Provide the [x, y] coordinate of the cell's center where the given text is located.  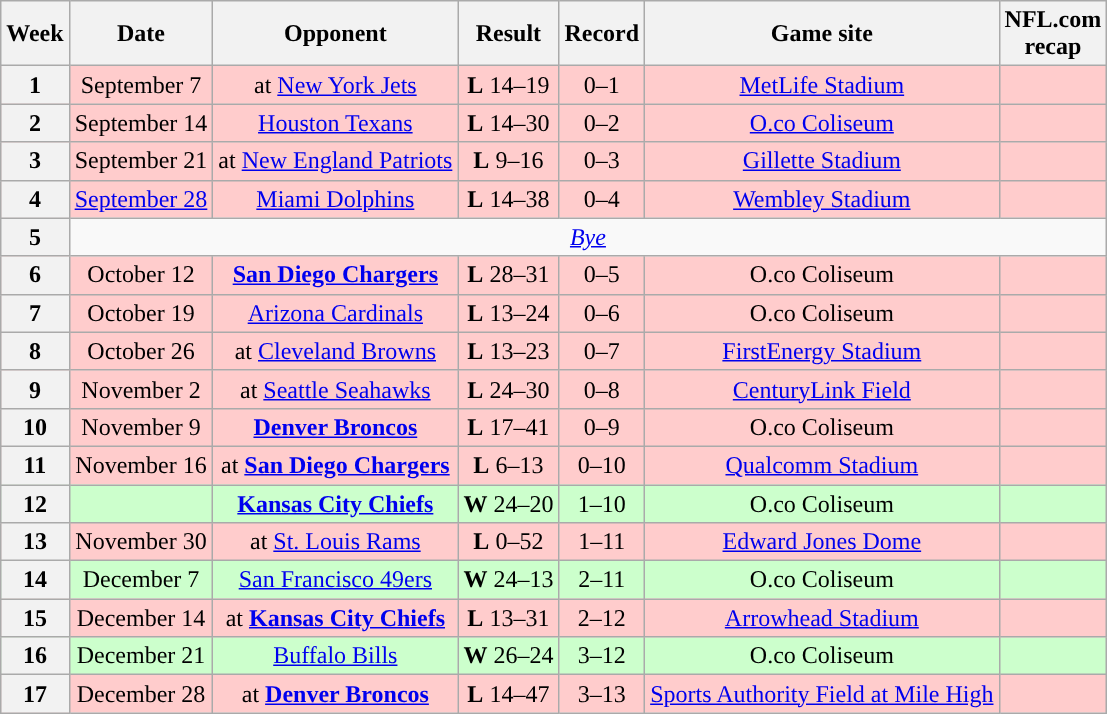
Qualcomm Stadium [822, 465]
1 [35, 85]
6 [35, 275]
Denver Broncos [336, 427]
W 26–24 [508, 656]
0–9 [602, 427]
8 [35, 351]
16 [35, 656]
September 21 [141, 161]
10 [35, 427]
L 14–30 [508, 123]
CenturyLink Field [822, 389]
Gillette Stadium [822, 161]
Miami Dolphins [336, 199]
December 28 [141, 694]
W 24–20 [508, 503]
1–10 [602, 503]
MetLife Stadium [822, 85]
0–4 [602, 199]
Record [602, 34]
3–12 [602, 656]
September 28 [141, 199]
L 13–24 [508, 313]
September 7 [141, 85]
11 [35, 465]
L 9–16 [508, 161]
W 24–13 [508, 580]
November 16 [141, 465]
0–3 [602, 161]
October 19 [141, 313]
at Denver Broncos [336, 694]
at New York Jets [336, 85]
San Francisco 49ers [336, 580]
Houston Texans [336, 123]
at St. Louis Rams [336, 542]
2–12 [602, 618]
November 30 [141, 542]
NFL.comrecap [1053, 34]
November 2 [141, 389]
October 26 [141, 351]
4 [35, 199]
L 17–41 [508, 427]
L 14–47 [508, 694]
Kansas City Chiefs [336, 503]
2 [35, 123]
L 13–31 [508, 618]
12 [35, 503]
Bye [588, 237]
5 [35, 237]
13 [35, 542]
Result [508, 34]
San Diego Chargers [336, 275]
14 [35, 580]
0–7 [602, 351]
November 9 [141, 427]
at Seattle Seahawks [336, 389]
L 0–52 [508, 542]
Arizona Cardinals [336, 313]
October 12 [141, 275]
December 21 [141, 656]
December 7 [141, 580]
at Kansas City Chiefs [336, 618]
Opponent [336, 34]
L 14–19 [508, 85]
Arrowhead Stadium [822, 618]
Week [35, 34]
L 24–30 [508, 389]
0–8 [602, 389]
0–10 [602, 465]
1–11 [602, 542]
0–5 [602, 275]
FirstEnergy Stadium [822, 351]
Edward Jones Dome [822, 542]
Game site [822, 34]
Buffalo Bills [336, 656]
3–13 [602, 694]
at New England Patriots [336, 161]
at Cleveland Browns [336, 351]
0–1 [602, 85]
L 28–31 [508, 275]
17 [35, 694]
L 6–13 [508, 465]
3 [35, 161]
Sports Authority Field at Mile High [822, 694]
Wembley Stadium [822, 199]
December 14 [141, 618]
9 [35, 389]
7 [35, 313]
L 13–23 [508, 351]
September 14 [141, 123]
L 14–38 [508, 199]
Date [141, 34]
0–2 [602, 123]
2–11 [602, 580]
15 [35, 618]
0–6 [602, 313]
at San Diego Chargers [336, 465]
